Find where the given text appears and provide that cell's center as (x, y) coordinate. 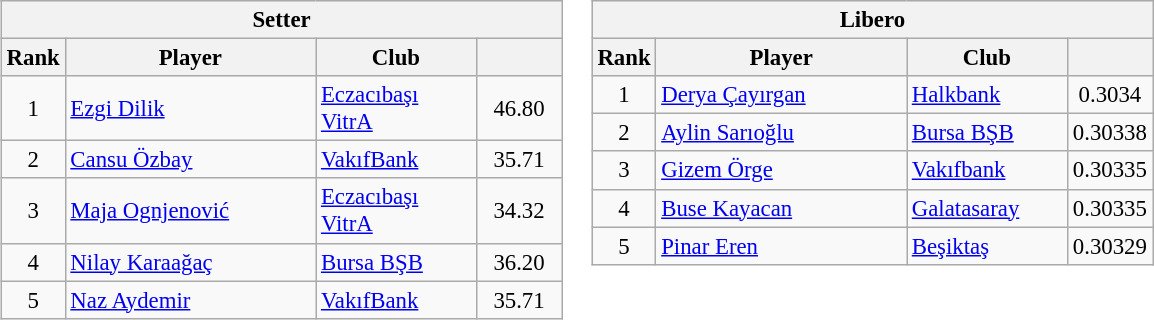
Ezgi Dilik (190, 108)
Nilay Karaağaç (190, 262)
Buse Kayacan (782, 208)
Maja Ognjenović (190, 210)
Halkbank (986, 95)
0.3034 (1110, 95)
0.30338 (1110, 133)
Vakıfbank (986, 170)
Libero (872, 20)
Galatasaray (986, 208)
Gizem Örge (782, 170)
Cansu Özbay (190, 160)
34.32 (519, 210)
Derya Çayırgan (782, 95)
46.80 (519, 108)
Aylin Sarıoğlu (782, 133)
Pinar Eren (782, 246)
Beşiktaş (986, 246)
36.20 (519, 262)
0.30329 (1110, 246)
Naz Aydemir (190, 300)
Setter (282, 20)
